Return (x, y) of the center of cell containing provided text 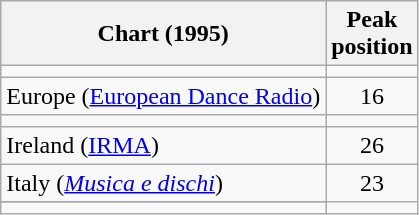
Europe (European Dance Radio) (164, 96)
Italy (Musica e dischi) (164, 183)
23 (372, 183)
Peakposition (372, 34)
Chart (1995) (164, 34)
26 (372, 145)
16 (372, 96)
Ireland (IRMA) (164, 145)
